Provide the (x, y) coordinate of the cell's center where the given text is located.  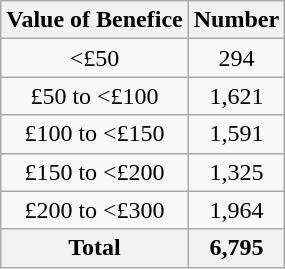
6,795 (236, 248)
Total (94, 248)
£150 to <£200 (94, 172)
294 (236, 58)
£50 to <£100 (94, 96)
1,591 (236, 134)
£200 to <£300 (94, 210)
Value of Benefice (94, 20)
<£50 (94, 58)
1,325 (236, 172)
1,621 (236, 96)
Number (236, 20)
1,964 (236, 210)
£100 to <£150 (94, 134)
